Pinpoint the cell where the given text exists, returning its (x, y) midpoint coordinate. 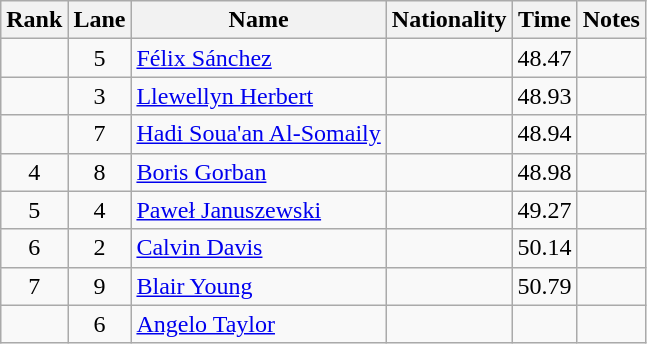
50.79 (544, 286)
Llewellyn Herbert (258, 96)
Notes (611, 20)
Paweł Januszewski (258, 210)
Nationality (449, 20)
48.94 (544, 134)
Boris Gorban (258, 172)
8 (100, 172)
48.98 (544, 172)
48.93 (544, 96)
Félix Sánchez (258, 58)
Calvin Davis (258, 248)
Angelo Taylor (258, 324)
Lane (100, 20)
2 (100, 248)
48.47 (544, 58)
3 (100, 96)
Rank (34, 20)
Hadi Soua'an Al-Somaily (258, 134)
Name (258, 20)
Blair Young (258, 286)
Time (544, 20)
49.27 (544, 210)
50.14 (544, 248)
9 (100, 286)
